Return the (x, y) coordinate for the center point of the cell that contains the specified text.  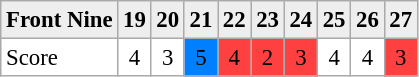
20 (168, 20)
26 (368, 20)
Score (60, 57)
2 (268, 57)
19 (134, 20)
25 (334, 20)
27 (400, 20)
5 (200, 57)
22 (234, 20)
21 (200, 20)
24 (300, 20)
23 (268, 20)
Front Nine (60, 20)
